From the cell containing the given text, extract its center point as (X, Y) coordinate. 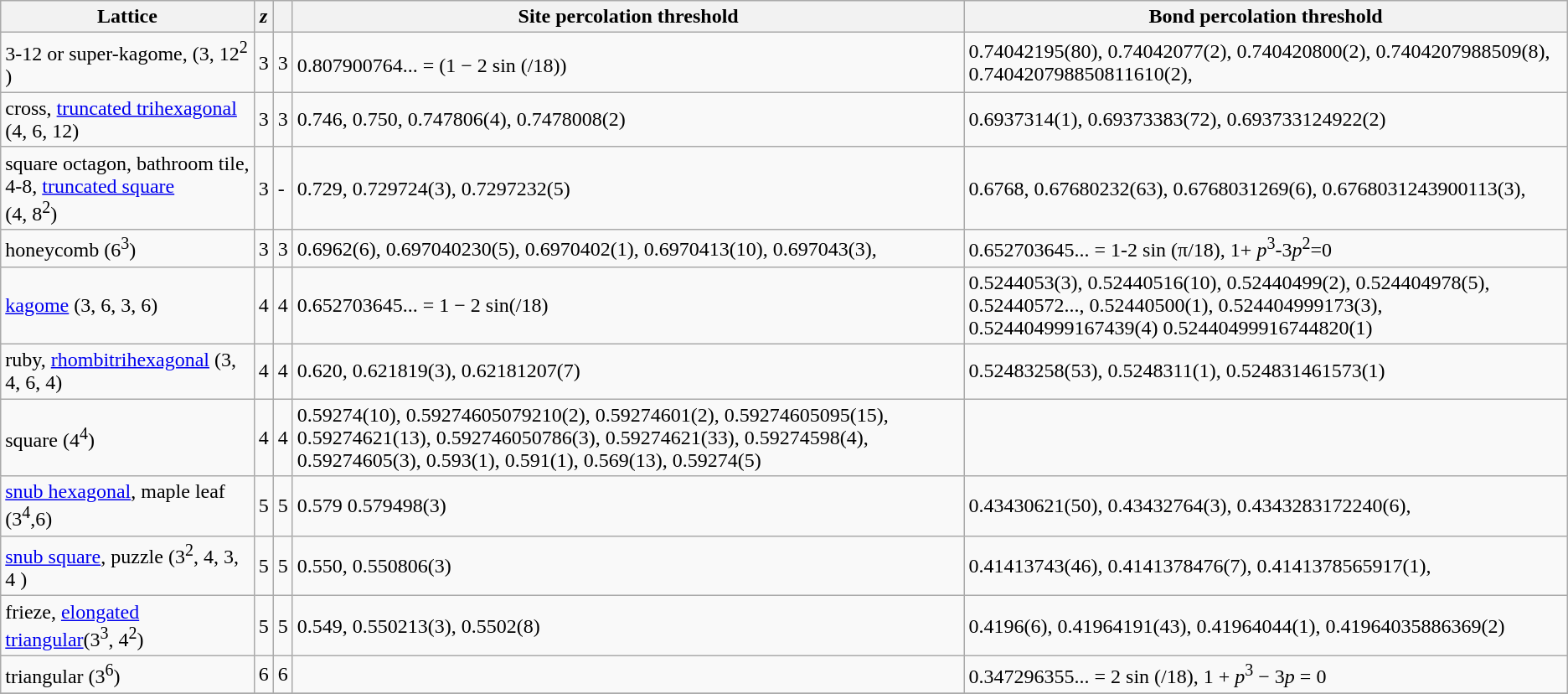
0.6768, 0.67680232(63), 0.6768031269(6), 0.6768031243900113(3), (1266, 188)
square (44) (127, 438)
Bond percolation threshold (1266, 17)
0.347296355... = 2 sin (/18), 1 + p3 − 3p = 0 (1266, 674)
0.74042195(80), 0.74042077(2), 0.740420800(2), 0.7404207988509(8), 0.740420798850811610(2), (1266, 63)
- (283, 188)
0.807900764... = (1 − 2 sin (/18)) (628, 63)
0.746, 0.750, 0.747806(4), 0.7478008(2) (628, 119)
honeycomb (63) (127, 248)
kagome (3, 6, 3, 6) (127, 306)
frieze, elongated triangular(33, 42) (127, 626)
0.549, 0.550213(3), 0.5502(8) (628, 626)
0.579 0.579498(3) (628, 506)
square octagon, bathroom tile, 4-8, truncated square(4, 82) (127, 188)
0.620, 0.621819(3), 0.62181207(7) (628, 372)
0.41413743(46), 0.4141378476(7), 0.4141378565917(1), (1266, 566)
0.6962(6), 0.697040230(5), 0.6970402(1), 0.6970413(10), 0.697043(3), (628, 248)
0.652703645... = 1 − 2 sin(/18) (628, 306)
snub hexagonal, maple leaf (34,6) (127, 506)
0.52483258(53), 0.5248311(1), 0.524831461573(1) (1266, 372)
0.729, 0.729724(3), 0.7297232(5) (628, 188)
cross, truncated trihexagonal (4, 6, 12) (127, 119)
triangular (36) (127, 674)
0.550, 0.550806(3) (628, 566)
snub square, puzzle (32, 4, 3, 4 ) (127, 566)
3-12 or super-kagome, (3, 122 ) (127, 63)
0.43430621(50), 0.43432764(3), 0.4343283172240(6), (1266, 506)
Site percolation threshold (628, 17)
Lattice (127, 17)
0.4196(6), 0.41964191(43), 0.41964044(1), 0.41964035886369(2) (1266, 626)
0.652703645... = 1-2 sin (π/18), 1+ p3-3p2=0 (1266, 248)
z (263, 17)
0.6937314(1), 0.69373383(72), 0.693733124922(2) (1266, 119)
ruby, rhombitrihexagonal (3, 4, 6, 4) (127, 372)
